Return the [x, y] coordinate for the center point of the cell that contains the specified text.  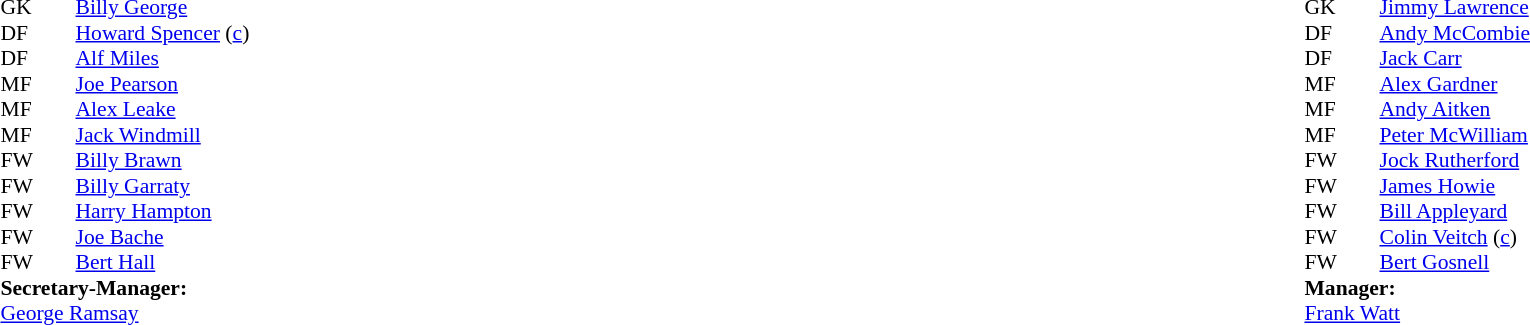
Joe Bache [163, 237]
Alf Miles [163, 59]
Joe Pearson [163, 84]
Manager: [1416, 288]
James Howie [1454, 186]
Colin Veitch (c) [1454, 237]
Alex Gardner [1454, 84]
Billy Garraty [163, 186]
Bert Gosnell [1454, 263]
Jack Windmill [163, 135]
Howard Spencer (c) [163, 33]
Andy Aitken [1454, 109]
Jack Carr [1454, 59]
Andy McCombie [1454, 33]
Billy Brawn [163, 161]
Harry Hampton [163, 211]
Peter McWilliam [1454, 135]
Bert Hall [163, 263]
Bill Appleyard [1454, 211]
Alex Leake [163, 109]
Secretary-Manager: [124, 288]
Jock Rutherford [1454, 161]
